Extract the [X, Y] coordinate from the center of the cell holding the provided text.  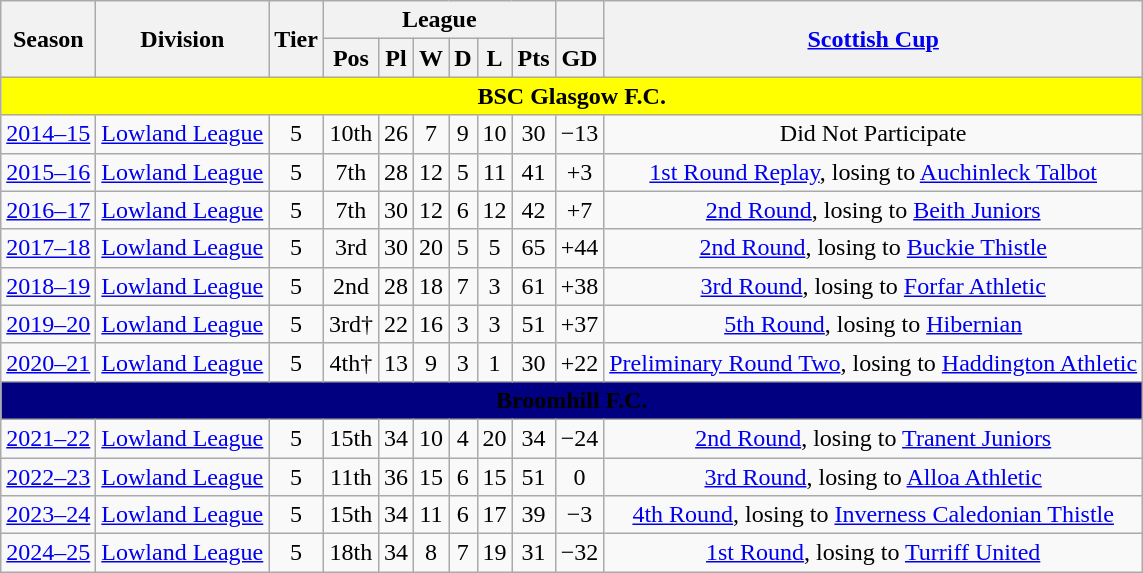
2nd [350, 286]
2020–21 [48, 362]
10th [350, 134]
13 [396, 362]
+38 [580, 286]
2nd Round, losing to Beith Juniors [874, 210]
Season [48, 39]
2015–16 [48, 172]
Pl [396, 58]
+7 [580, 210]
3rd Round, losing to Forfar Athletic [874, 286]
Pos [350, 58]
2nd Round, losing to Buckie Thistle [874, 248]
2022–23 [48, 477]
36 [396, 477]
18th [350, 553]
2nd Round, losing to Tranent Juniors [874, 438]
2017–18 [48, 248]
Preliminary Round Two, losing to Haddington Athletic [874, 362]
D [463, 58]
BSC Glasgow F.C. [572, 96]
4 [463, 438]
0 [580, 477]
2021–22 [48, 438]
19 [494, 553]
W [432, 58]
1 [494, 362]
3rd Round, losing to Alloa Athletic [874, 477]
31 [534, 553]
41 [534, 172]
2019–20 [48, 324]
+37 [580, 324]
11th [350, 477]
−13 [580, 134]
+22 [580, 362]
League [439, 20]
18 [432, 286]
Broomhill F.C. [572, 400]
−32 [580, 553]
1st Round Replay, losing to Auchinleck Talbot [874, 172]
2023–24 [48, 515]
GD [580, 58]
+3 [580, 172]
39 [534, 515]
17 [494, 515]
61 [534, 286]
1st Round, losing to Turriff United [874, 553]
L [494, 58]
+44 [580, 248]
4th Round, losing to Inverness Caledonian Thistle [874, 515]
2024–25 [48, 553]
−24 [580, 438]
2016–17 [48, 210]
8 [432, 553]
26 [396, 134]
3rd [350, 248]
65 [534, 248]
2014–15 [48, 134]
Scottish Cup [874, 39]
Did Not Participate [874, 134]
16 [432, 324]
4th† [350, 362]
Pts [534, 58]
3rd† [350, 324]
Division [182, 39]
−3 [580, 515]
Tier [296, 39]
2018–19 [48, 286]
42 [534, 210]
5th Round, losing to Hibernian [874, 324]
22 [396, 324]
